For the text-containing cell, return its midpoint in (x, y) coordinate format. 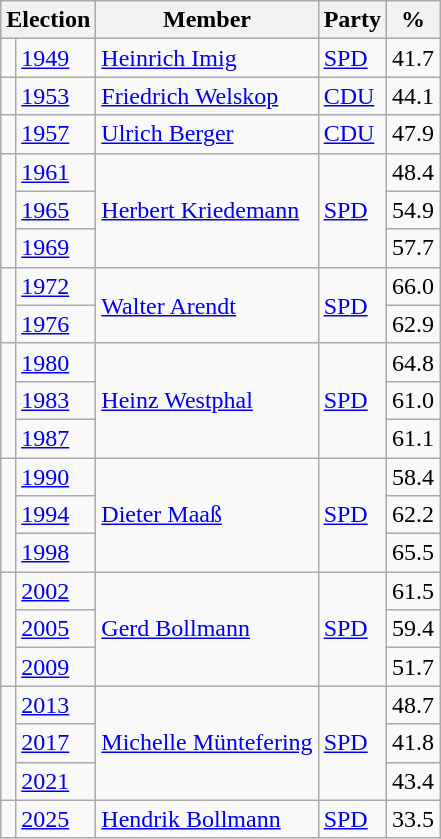
Gerd Bollmann (207, 629)
62.2 (414, 515)
66.0 (414, 286)
48.7 (414, 705)
1961 (56, 172)
1990 (56, 477)
33.5 (414, 819)
47.9 (414, 134)
Member (207, 20)
Walter Arendt (207, 305)
1987 (56, 438)
2025 (56, 819)
65.5 (414, 553)
62.9 (414, 324)
1980 (56, 362)
57.7 (414, 248)
Michelle Müntefering (207, 743)
1976 (56, 324)
1969 (56, 248)
1983 (56, 400)
Herbert Kriedemann (207, 210)
2013 (56, 705)
2021 (56, 781)
58.4 (414, 477)
Election (48, 20)
Heinz Westphal (207, 400)
% (414, 20)
2002 (56, 591)
Heinrich Imig (207, 58)
41.8 (414, 743)
1949 (56, 58)
Ulrich Berger (207, 134)
61.1 (414, 438)
61.5 (414, 591)
1994 (56, 515)
1953 (56, 96)
Dieter Maaß (207, 515)
48.4 (414, 172)
2005 (56, 629)
2017 (56, 743)
1998 (56, 553)
59.4 (414, 629)
1957 (56, 134)
2009 (56, 667)
54.9 (414, 210)
41.7 (414, 58)
51.7 (414, 667)
1972 (56, 286)
61.0 (414, 400)
Party (352, 20)
64.8 (414, 362)
1965 (56, 210)
Hendrik Bollmann (207, 819)
Friedrich Welskop (207, 96)
44.1 (414, 96)
43.4 (414, 781)
